Locate the cell with the specified text and output its [x, y] center coordinate. 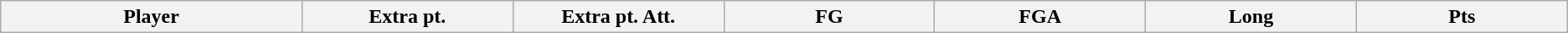
Extra pt. Att. [618, 17]
FGA [1040, 17]
FG [829, 17]
Pts [1462, 17]
Extra pt. [407, 17]
Long [1251, 17]
Player [152, 17]
